Locate the cell with the specified text and output its (X, Y) center coordinate. 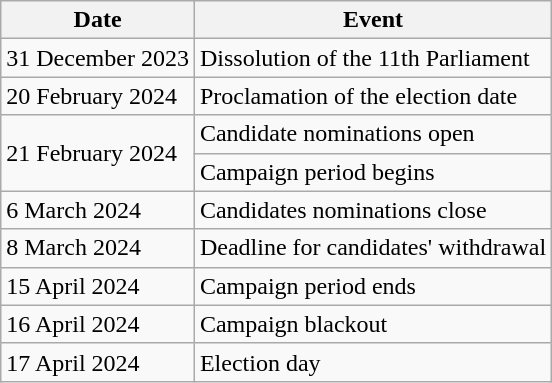
Dissolution of the 11th Parliament (372, 58)
17 April 2024 (98, 362)
20 February 2024 (98, 96)
21 February 2024 (98, 153)
Candidates nominations close (372, 210)
Election day (372, 362)
Campaign blackout (372, 324)
Campaign period ends (372, 286)
Candidate nominations open (372, 134)
15 April 2024 (98, 286)
16 April 2024 (98, 324)
31 December 2023 (98, 58)
Proclamation of the election date (372, 96)
Event (372, 20)
Deadline for candidates' withdrawal (372, 248)
6 March 2024 (98, 210)
Campaign period begins (372, 172)
8 March 2024 (98, 248)
Date (98, 20)
